For the text-containing cell, return its midpoint in (x, y) coordinate format. 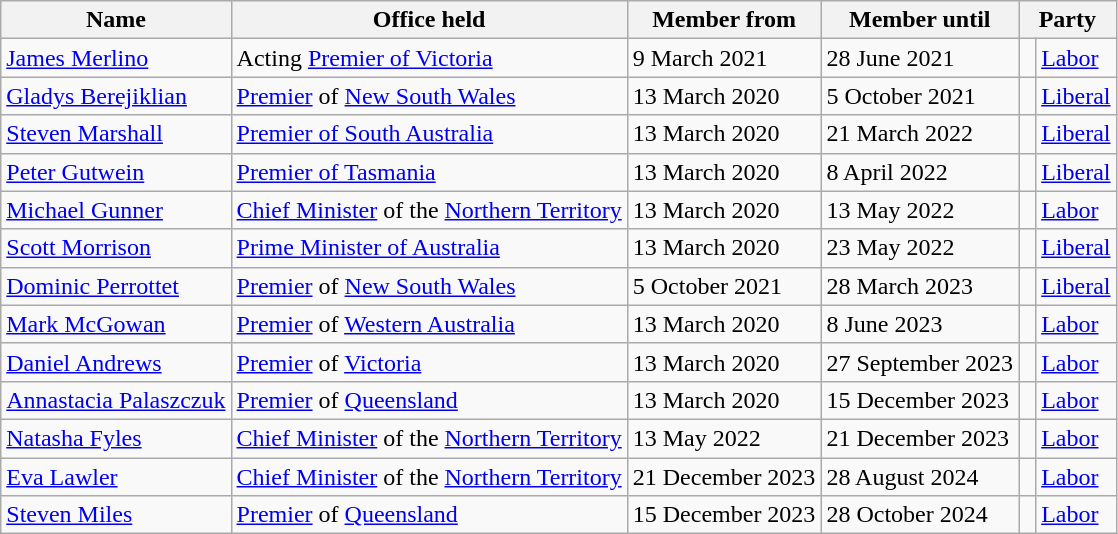
Mark McGowan (116, 324)
Premier of Victoria (429, 362)
23 May 2022 (920, 248)
Eva Lawler (116, 477)
Scott Morrison (116, 248)
Steven Miles (116, 515)
Daniel Andrews (116, 362)
Office held (429, 20)
28 March 2023 (920, 286)
Premier of Western Australia (429, 324)
Steven Marshall (116, 134)
8 April 2022 (920, 172)
Name (116, 20)
28 June 2021 (920, 58)
27 September 2023 (920, 362)
Dominic Perrottet (116, 286)
Member until (920, 20)
Michael Gunner (116, 210)
Annastacia Palaszczuk (116, 400)
21 March 2022 (920, 134)
8 June 2023 (920, 324)
Natasha Fyles (116, 438)
28 October 2024 (920, 515)
9 March 2021 (724, 58)
James Merlino (116, 58)
Party (1068, 20)
Acting Premier of Victoria (429, 58)
Peter Gutwein (116, 172)
Member from (724, 20)
Gladys Berejiklian (116, 96)
Premier of Tasmania (429, 172)
Prime Minister of Australia (429, 248)
Premier of South Australia (429, 134)
28 August 2024 (920, 477)
